Find where the given text appears and provide that cell's center as [X, Y] coordinate. 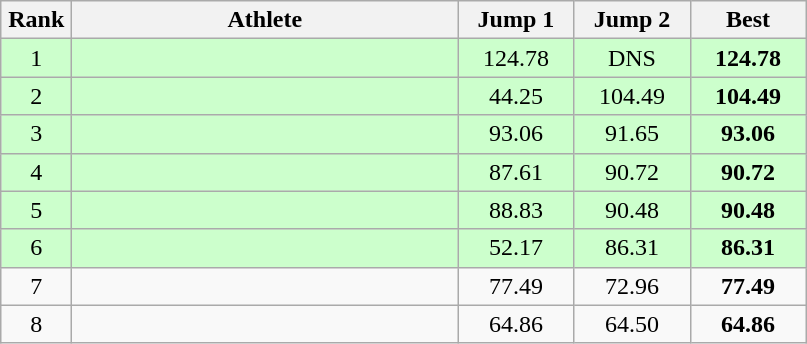
88.83 [516, 210]
Jump 1 [516, 20]
87.61 [516, 172]
7 [36, 286]
6 [36, 248]
Athlete [265, 20]
DNS [632, 58]
Rank [36, 20]
4 [36, 172]
3 [36, 134]
5 [36, 210]
52.17 [516, 248]
64.50 [632, 324]
72.96 [632, 286]
Best [748, 20]
91.65 [632, 134]
2 [36, 96]
Jump 2 [632, 20]
8 [36, 324]
44.25 [516, 96]
1 [36, 58]
